Detect which cell encompasses the target text, then output its [X, Y] center coordinate. 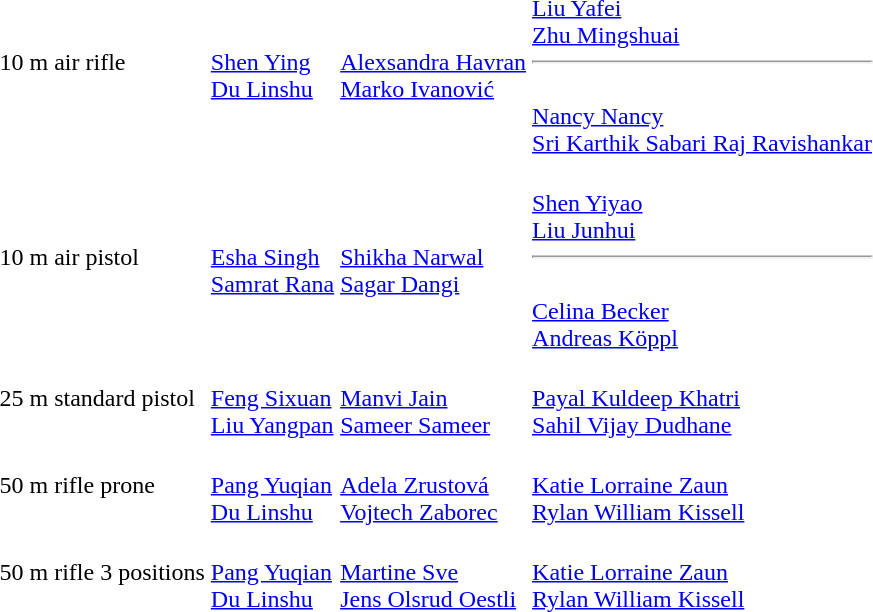
Adela ZrustováVojtech Zaborec [434, 485]
Feng SixuanLiu Yangpan [272, 398]
Esha SinghSamrat Rana [272, 257]
Pang YuqianDu Linshu [272, 485]
Shikha NarwalSagar Dangi [434, 257]
Manvi JainSameer Sameer [434, 398]
